Scan for the cell matching the given text and deliver its (X, Y) coordinate at center. 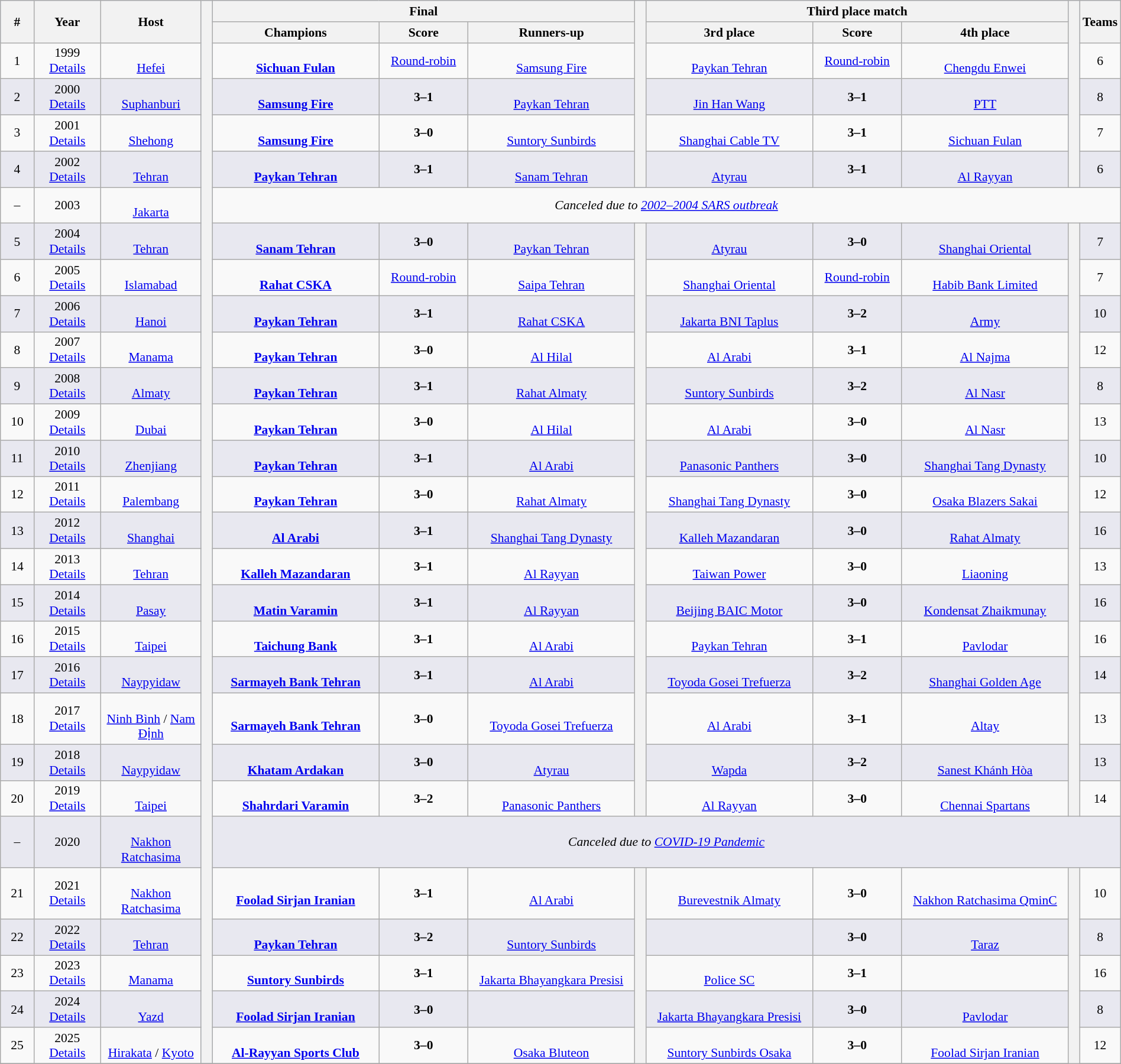
2004Details (67, 241)
2025Details (67, 1045)
4 (17, 169)
Taraz (985, 938)
Chengdu Enwei (985, 60)
Shehong (151, 134)
11 (17, 459)
2015Details (67, 638)
Nakhon Ratchasima QminC (985, 894)
Zhenjiang (151, 459)
1 (17, 60)
5 (17, 241)
Almaty (151, 387)
2011Details (67, 494)
2010Details (67, 459)
Ninh Bình / Nam Định (151, 719)
Wapda (729, 763)
22 (17, 938)
23 (17, 973)
19 (17, 763)
Jakarta (151, 206)
2005Details (67, 278)
2017Details (67, 719)
Canceled due to 2002–2004 SARS outbreak (666, 206)
Army (985, 313)
Yazd (151, 1010)
2003 (67, 206)
Police SC (729, 973)
Osaka Blazers Sakai (985, 494)
Final (423, 11)
Saipa Tehran (552, 278)
Burevestnik Almaty (729, 894)
# (17, 21)
2016Details (67, 675)
2002Details (67, 169)
9 (17, 387)
Chennai Spartans (985, 798)
Shanghai Golden Age (985, 675)
Jakarta BNI Taplus (729, 313)
Suntory Sunbirds Osaka (729, 1045)
4th place (985, 33)
Hanoi (151, 313)
Altay (985, 719)
Sanest Khánh Hòa (985, 763)
2020 (67, 843)
2000Details (67, 97)
Islamabad (151, 278)
Al-Rayyan Sports Club (296, 1045)
Osaka Bluteon (552, 1045)
Dubai (151, 422)
2007Details (67, 350)
18 (17, 719)
2009Details (67, 422)
Hirakata / Kyoto (151, 1045)
Al Najma (985, 350)
2023Details (67, 973)
Hefei (151, 60)
Runners-up (552, 33)
2021Details (67, 894)
2013Details (67, 566)
2006Details (67, 313)
Habib Bank Limited (985, 278)
Pasay (151, 603)
Taiwan Power (729, 566)
Host (151, 21)
Shahrdari Varamin (296, 798)
24 (17, 1010)
2022Details (67, 938)
17 (17, 675)
20 (17, 798)
2018Details (67, 763)
3 (17, 134)
Khatam Ardakan (296, 763)
Matin Varamin (296, 603)
Shanghai Cable TV (729, 134)
25 (17, 1045)
Palembang (151, 494)
2001Details (67, 134)
2 (17, 97)
1999Details (67, 60)
2012Details (67, 531)
3rd place (729, 33)
Third place match (857, 11)
15 (17, 603)
2014Details (67, 603)
Beijing BAIC Motor (729, 603)
2024Details (67, 1010)
2019Details (67, 798)
Taichung Bank (296, 638)
21 (17, 894)
Champions (296, 33)
PTT (985, 97)
Year (67, 21)
Canceled due to COVID-19 Pandemic (666, 843)
2008Details (67, 387)
Teams (1100, 21)
Shanghai (151, 531)
Liaoning (985, 566)
Suphanburi (151, 97)
Jin Han Wang (729, 97)
Kondensat Zhaikmunay (985, 603)
